Scan for the cell matching the given text and deliver its [X, Y] coordinate at center. 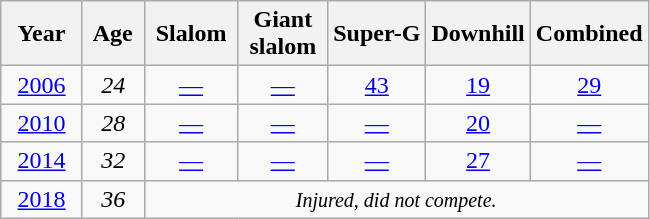
Super-G [377, 34]
27 [478, 161]
Giant slalom [283, 34]
Combined [589, 34]
24 [113, 85]
Age [113, 34]
36 [113, 199]
43 [377, 85]
Year [42, 34]
19 [478, 85]
29 [589, 85]
2018 [42, 199]
2006 [42, 85]
2010 [42, 123]
Injured, did not compete. [396, 199]
32 [113, 161]
28 [113, 123]
2014 [42, 161]
Downhill [478, 34]
Slalom [191, 34]
20 [478, 123]
